Detect which cell encompasses the target text, then output its [X, Y] center coordinate. 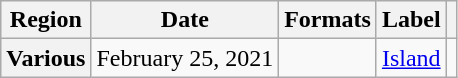
Formats [328, 20]
Region [46, 20]
Label [411, 20]
Date [185, 20]
February 25, 2021 [185, 58]
Various [46, 58]
Island [411, 58]
